Output the (x, y) coordinate of the center of the cell containing the given text.  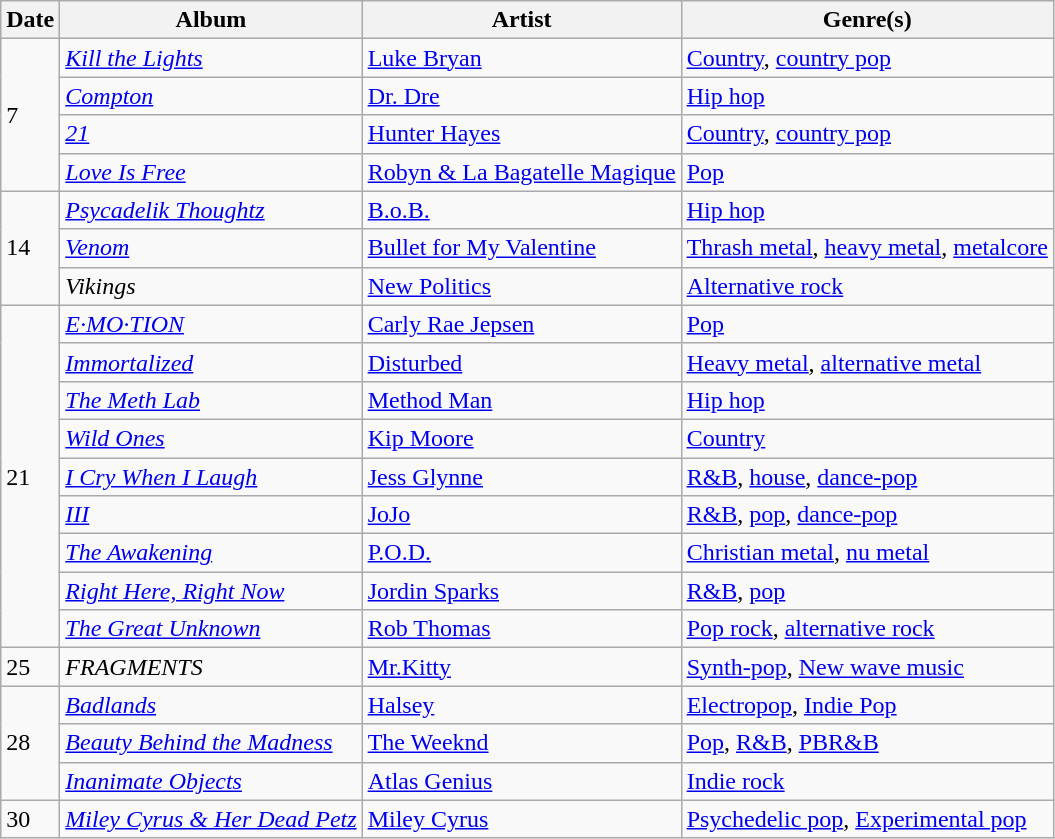
Carly Rae Jepsen (522, 324)
Country (867, 438)
R&B, pop, dance-pop (867, 515)
Compton (211, 96)
The Weeknd (522, 743)
R&B, house, dance-pop (867, 477)
Immortalized (211, 362)
25 (30, 667)
Kill the Lights (211, 58)
I Cry When I Laugh (211, 477)
Robyn & La Bagatelle Magique (522, 172)
Halsey (522, 705)
Heavy metal, alternative metal (867, 362)
Dr. Dre (522, 96)
Christian metal, nu metal (867, 553)
Electropop, Indie Pop (867, 705)
The Great Unknown (211, 629)
30 (30, 819)
B.o.B. (522, 210)
Disturbed (522, 362)
28 (30, 743)
Album (211, 20)
III (211, 515)
FRAGMENTS (211, 667)
Date (30, 20)
Thrash metal, heavy metal, metalcore (867, 248)
Badlands (211, 705)
E·MO·TION (211, 324)
Psycadelik Thoughtz (211, 210)
Wild Ones (211, 438)
Venom (211, 248)
Method Man (522, 400)
R&B, pop (867, 591)
Miley Cyrus (522, 819)
JoJo (522, 515)
Kip Moore (522, 438)
Genre(s) (867, 20)
Beauty Behind the Madness (211, 743)
Love Is Free (211, 172)
Pop rock, alternative rock (867, 629)
Rob Thomas (522, 629)
Jordin Sparks (522, 591)
Psychedelic pop, Experimental pop (867, 819)
Right Here, Right Now (211, 591)
Artist (522, 20)
Mr.Kitty (522, 667)
P.O.D. (522, 553)
Atlas Genius (522, 781)
The Awakening (211, 553)
Jess Glynne (522, 477)
Indie rock (867, 781)
Pop, R&B, PBR&B (867, 743)
Luke Bryan (522, 58)
Bullet for My Valentine (522, 248)
14 (30, 248)
7 (30, 115)
The Meth Lab (211, 400)
New Politics (522, 286)
Alternative rock (867, 286)
Vikings (211, 286)
Synth-pop, New wave music (867, 667)
Miley Cyrus & Her Dead Petz (211, 819)
Inanimate Objects (211, 781)
Hunter Hayes (522, 134)
